Scan for the cell matching the given text and deliver its (x, y) coordinate at center. 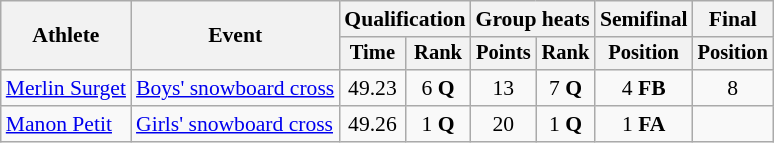
49.23 (372, 88)
1 FA (644, 124)
Merlin Surget (66, 88)
Event (235, 36)
Boys' snowboard cross (235, 88)
Manon Petit (66, 124)
Athlete (66, 36)
20 (504, 124)
6 Q (438, 88)
Semifinal (644, 19)
49.26 (372, 124)
7 Q (566, 88)
Qualification (404, 19)
Final (733, 19)
Girls' snowboard cross (235, 124)
Points (504, 54)
8 (733, 88)
4 FB (644, 88)
13 (504, 88)
Time (372, 54)
Group heats (533, 19)
